Return (X, Y) of the center of cell containing provided text 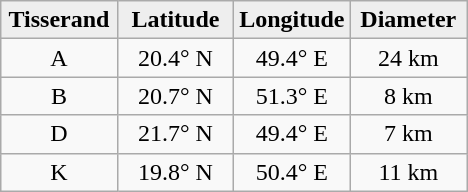
K (59, 172)
Diameter (408, 20)
51.3° E (292, 96)
20.7° N (175, 96)
20.4° N (175, 58)
B (59, 96)
24 km (408, 58)
Tisserand (59, 20)
19.8° N (175, 172)
D (59, 134)
50.4° E (292, 172)
8 km (408, 96)
7 km (408, 134)
A (59, 58)
Latitude (175, 20)
Longitude (292, 20)
21.7° N (175, 134)
11 km (408, 172)
